Output the (X, Y) coordinate of the center of the cell containing the given text.  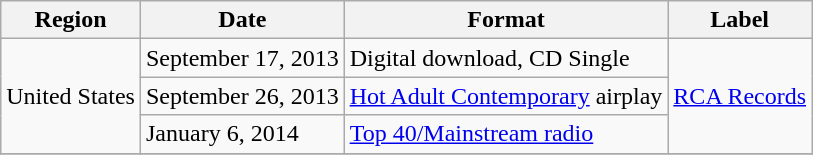
RCA Records (740, 96)
September 26, 2013 (242, 96)
United States (71, 96)
September 17, 2013 (242, 58)
Hot Adult Contemporary airplay (506, 96)
Top 40/Mainstream radio (506, 134)
Digital download, CD Single (506, 58)
Date (242, 20)
Label (740, 20)
Region (71, 20)
Format (506, 20)
January 6, 2014 (242, 134)
